From the cell containing the given text, extract its center point as [X, Y] coordinate. 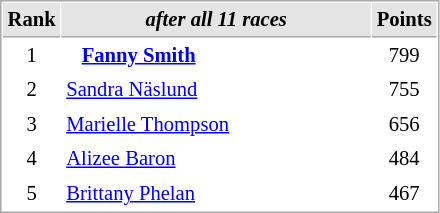
467 [404, 194]
484 [404, 158]
1 [32, 56]
Marielle Thompson [216, 124]
656 [404, 124]
Sandra Näslund [216, 90]
Rank [32, 20]
5 [32, 194]
2 [32, 90]
after all 11 races [216, 20]
Fanny Smith [216, 56]
Points [404, 20]
Brittany Phelan [216, 194]
3 [32, 124]
4 [32, 158]
799 [404, 56]
755 [404, 90]
Alizee Baron [216, 158]
